Scan for the cell matching the given text and deliver its (X, Y) coordinate at center. 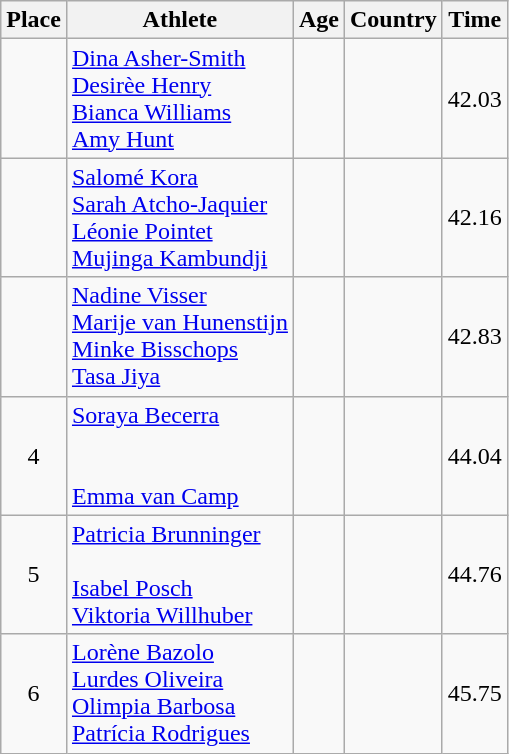
5 (34, 574)
Dina Asher-SmithDesirèe HenryBianca WilliamsAmy Hunt (180, 98)
42.16 (474, 218)
44.76 (474, 574)
45.75 (474, 694)
Lorène BazoloLurdes OliveiraOlimpia BarbosaPatrícia Rodrigues (180, 694)
42.03 (474, 98)
44.04 (474, 456)
6 (34, 694)
Soraya BecerraEmma van Camp (180, 456)
Patricia BrunningerIsabel PoschViktoria Willhuber (180, 574)
Country (394, 20)
Salomé KoraSarah Atcho-JaquierLéonie PointetMujinga Kambundji (180, 218)
Place (34, 20)
Time (474, 20)
42.83 (474, 336)
4 (34, 456)
Nadine VisserMarije van HunenstijnMinke BisschopsTasa Jiya (180, 336)
Athlete (180, 20)
Age (318, 20)
